Locate the cell with the specified text and output its [x, y] center coordinate. 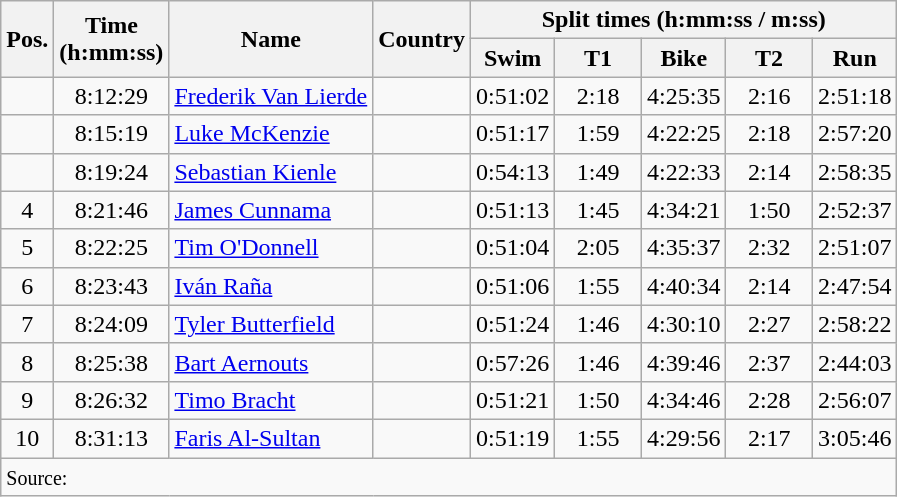
Frederik Van Lierde [271, 96]
Timo Bracht [271, 400]
0:51:24 [512, 324]
0:51:13 [512, 210]
0:51:19 [512, 438]
2:16 [770, 96]
4 [28, 210]
2:47:54 [855, 286]
Sebastian Kienle [271, 172]
Iván Raña [271, 286]
Source: [449, 477]
4:39:46 [684, 362]
5 [28, 248]
2:44:03 [855, 362]
Name [271, 39]
Time(h:mm:ss) [112, 39]
T2 [770, 58]
2:58:35 [855, 172]
Tyler Butterfield [271, 324]
1:59 [598, 134]
4:40:34 [684, 286]
T1 [598, 58]
0:51:17 [512, 134]
2:28 [770, 400]
4:34:21 [684, 210]
0:54:13 [512, 172]
Country [422, 39]
8:12:29 [112, 96]
2:05 [598, 248]
9 [28, 400]
4:30:10 [684, 324]
2:51:18 [855, 96]
2:58:22 [855, 324]
Run [855, 58]
2:51:07 [855, 248]
1:45 [598, 210]
4:34:46 [684, 400]
2:32 [770, 248]
2:57:20 [855, 134]
Bart Aernouts [271, 362]
0:51:21 [512, 400]
2:52:37 [855, 210]
Faris Al-Sultan [271, 438]
8:24:09 [112, 324]
2:37 [770, 362]
4:22:25 [684, 134]
6 [28, 286]
Tim O'Donnell [271, 248]
James Cunnama [271, 210]
10 [28, 438]
8:23:43 [112, 286]
8:25:38 [112, 362]
4:25:35 [684, 96]
2:17 [770, 438]
0:51:02 [512, 96]
Split times (h:mm:ss / m:ss) [683, 20]
0:57:26 [512, 362]
Bike [684, 58]
7 [28, 324]
8 [28, 362]
4:22:33 [684, 172]
0:51:06 [512, 286]
8:31:13 [112, 438]
Luke McKenzie [271, 134]
4:35:37 [684, 248]
2:27 [770, 324]
0:51:04 [512, 248]
Pos. [28, 39]
3:05:46 [855, 438]
Swim [512, 58]
8:21:46 [112, 210]
8:15:19 [112, 134]
2:56:07 [855, 400]
8:19:24 [112, 172]
1:49 [598, 172]
8:22:25 [112, 248]
4:29:56 [684, 438]
8:26:32 [112, 400]
